Find where the given text appears and provide that cell's center as [X, Y] coordinate. 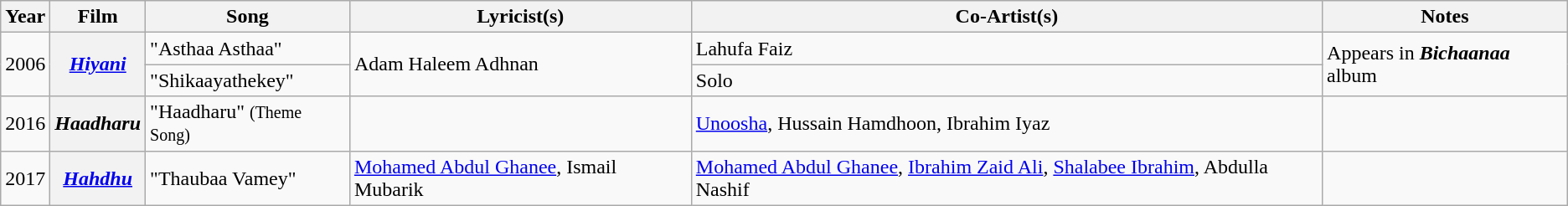
Unoosha, Hussain Hamdhoon, Ibrahim Iyaz [1007, 124]
Adam Haleem Adhnan [520, 64]
Year [25, 17]
Song [248, 17]
2006 [25, 64]
"Haadharu" (Theme Song) [248, 124]
Mohamed Abdul Ghanee, Ibrahim Zaid Ali, Shalabee Ibrahim, Abdulla Nashif [1007, 178]
Solo [1007, 80]
Lyricist(s) [520, 17]
Appears in Bichaanaa album [1446, 64]
Haadharu [98, 124]
Hahdhu [98, 178]
Hiyani [98, 64]
"Thaubaa Vamey" [248, 178]
2016 [25, 124]
Notes [1446, 17]
Mohamed Abdul Ghanee, Ismail Mubarik [520, 178]
"Asthaa Asthaa" [248, 49]
Film [98, 17]
Lahufa Faiz [1007, 49]
Co-Artist(s) [1007, 17]
"Shikaayathekey" [248, 80]
2017 [25, 178]
